Search for the cell housing the specified text and yield its (x, y) center coordinate. 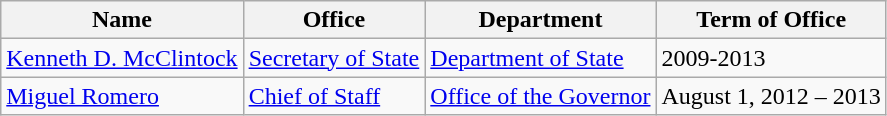
Secretary of State (334, 58)
August 1, 2012 – 2013 (771, 96)
Kenneth D. McClintock (122, 58)
Office (334, 20)
Department (540, 20)
Department of State (540, 58)
Chief of Staff (334, 96)
2009-2013 (771, 58)
Miguel Romero (122, 96)
Term of Office (771, 20)
Name (122, 20)
Office of the Governor (540, 96)
